Output the [X, Y] coordinate of the center of the cell containing the given text.  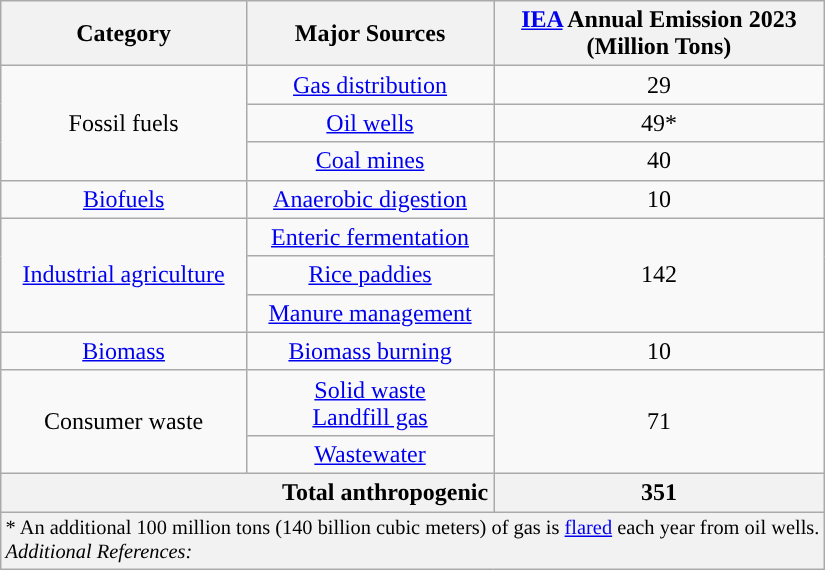
Manure management [370, 313]
142 [660, 275]
Enteric fermentation [370, 237]
Consumer waste [124, 422]
Fossil fuels [124, 123]
Coal mines [370, 161]
Biofuels [124, 199]
49* [660, 123]
IEA Annual Emission 2023(Million Tons) [660, 34]
Major Sources [370, 34]
Biomass [124, 351]
Category [124, 34]
40 [660, 161]
Total anthropogenic [248, 492]
Wastewater [370, 454]
Rice paddies [370, 275]
* An additional 100 million tons (140 billion cubic meters) of gas is flared each year from oil wells.Additional References: [412, 541]
Biomass burning [370, 351]
Gas distribution [370, 85]
Anaerobic digestion [370, 199]
Industrial agriculture [124, 275]
71 [660, 422]
29 [660, 85]
Solid wasteLandfill gas [370, 402]
351 [660, 492]
Oil wells [370, 123]
